Return the [X, Y] coordinate for the center point of the cell that contains the specified text.  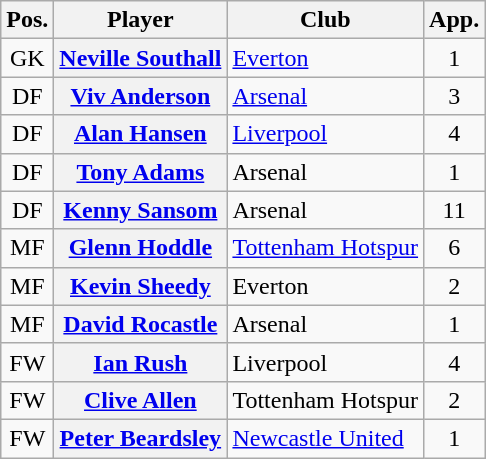
6 [454, 248]
Glenn Hoddle [140, 248]
Clive Allen [140, 400]
Alan Hansen [140, 134]
Tony Adams [140, 172]
Pos. [28, 20]
Peter Beardsley [140, 438]
Kenny Sansom [140, 210]
Ian Rush [140, 362]
3 [454, 96]
Kevin Sheedy [140, 286]
Neville Southall [140, 58]
GK [28, 58]
Newcastle United [326, 438]
App. [454, 20]
Viv Anderson [140, 96]
Player [140, 20]
Club [326, 20]
11 [454, 210]
David Rocastle [140, 324]
